Return (X, Y) of the center of cell containing provided text 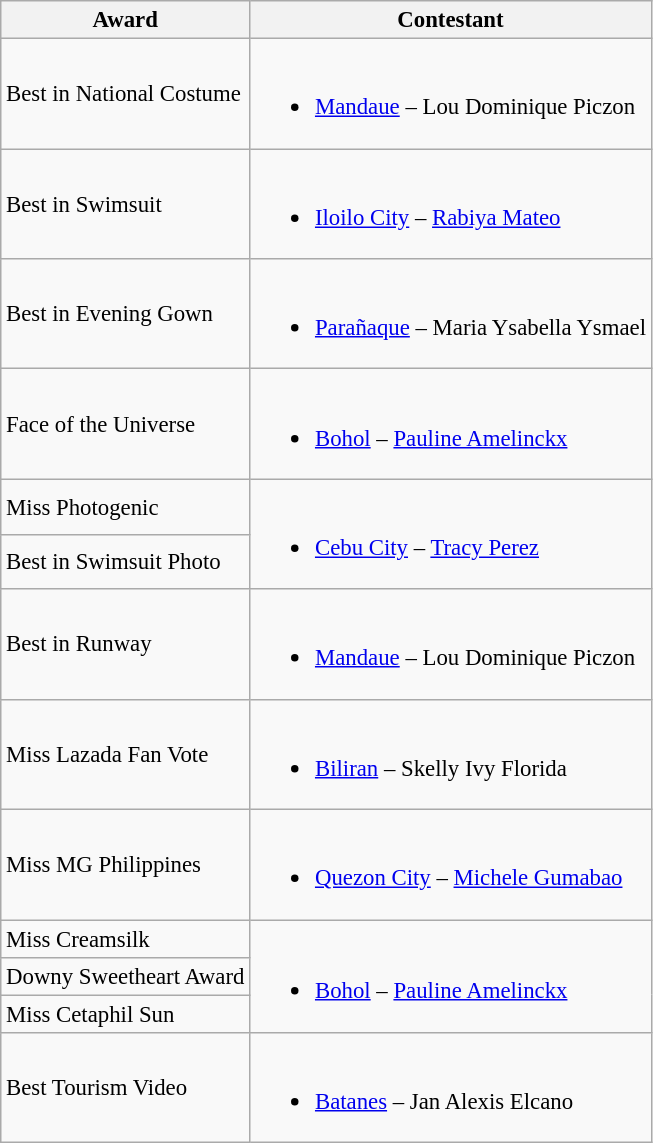
Best in National Costume (126, 94)
Miss Cetaphil Sun (126, 1014)
Face of the Universe (126, 424)
Biliran – Skelly Ivy Florida (451, 754)
Miss Creamsilk (126, 939)
Best Tourism Video (126, 1088)
Miss Lazada Fan Vote (126, 754)
Quezon City – Michele Gumabao (451, 865)
Contestant (451, 20)
Best in Runway (126, 644)
Miss MG Philippines (126, 865)
Iloilo City – Rabiya Mateo (451, 204)
Cebu City – Tracy Perez (451, 534)
Downy Sweetheart Award (126, 976)
Award (126, 20)
Batanes – Jan Alexis Elcano (451, 1088)
Best in Swimsuit Photo (126, 562)
Parañaque – Maria Ysabella Ysmael (451, 314)
Miss Photogenic (126, 506)
Best in Swimsuit (126, 204)
Best in Evening Gown (126, 314)
